Detect which cell encompasses the target text, then output its (x, y) center coordinate. 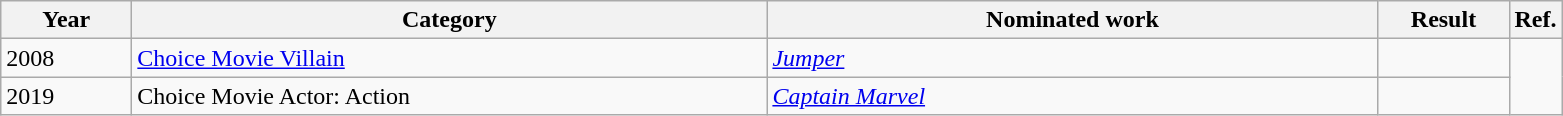
Choice Movie Villain (450, 58)
Captain Marvel (1072, 96)
Ref. (1536, 20)
Category (450, 20)
2019 (66, 96)
Jumper (1072, 58)
Year (66, 20)
2008 (66, 58)
Result (1444, 20)
Choice Movie Actor: Action (450, 96)
Nominated work (1072, 20)
